Determine the (x, y) coordinate at the center of the cell enclosing the given text.  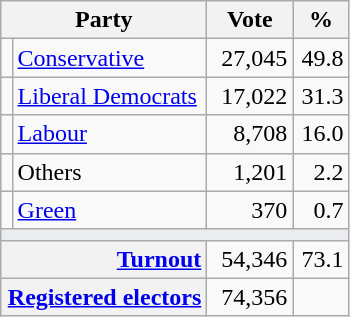
Turnout (104, 259)
Conservative (110, 58)
370 (250, 210)
Green (110, 210)
Liberal Democrats (110, 96)
Vote (250, 20)
0.7 (321, 210)
Labour (110, 134)
2.2 (321, 172)
31.3 (321, 96)
Others (110, 172)
1,201 (250, 172)
49.8 (321, 58)
17,022 (250, 96)
% (321, 20)
27,045 (250, 58)
16.0 (321, 134)
74,356 (250, 297)
73.1 (321, 259)
Registered electors (104, 297)
Party (104, 20)
8,708 (250, 134)
54,346 (250, 259)
